Find where the given text appears and provide that cell's center as [x, y] coordinate. 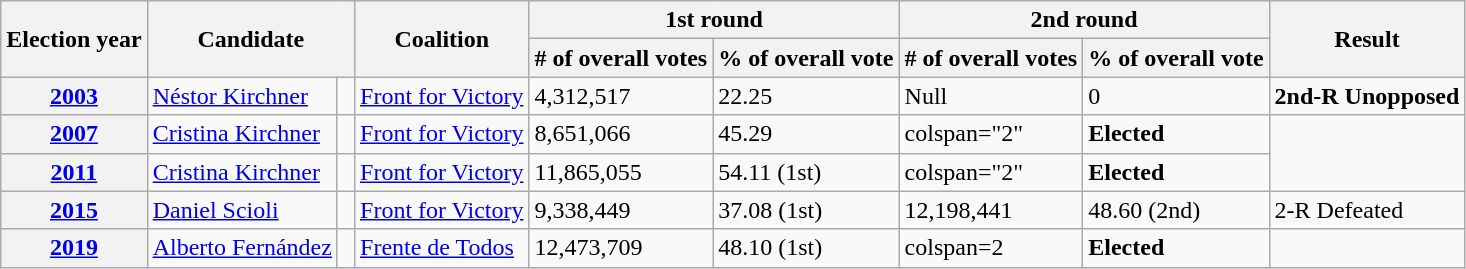
37.08 (1st) [806, 210]
9,338,449 [621, 210]
2019 [74, 248]
2003 [74, 96]
Néstor Kirchner [242, 96]
0 [1176, 96]
8,651,066 [621, 134]
Candidate [250, 39]
2nd round [1084, 20]
Alberto Fernández [242, 248]
2-R Defeated [1367, 210]
2015 [74, 210]
22.25 [806, 96]
54.11 (1st) [806, 172]
Coalition [442, 39]
2nd-R Unopposed [1367, 96]
12,473,709 [621, 248]
11,865,055 [621, 172]
48.60 (2nd) [1176, 210]
12,198,441 [991, 210]
Frente de Todos [442, 248]
4,312,517 [621, 96]
2011 [74, 172]
Result [1367, 39]
Election year [74, 39]
colspan=2 [991, 248]
Null [991, 96]
48.10 (1st) [806, 248]
Daniel Scioli [242, 210]
1st round [714, 20]
2007 [74, 134]
45.29 [806, 134]
